Identify which cell holds the provided text, then report its [X, Y] central coordinate. 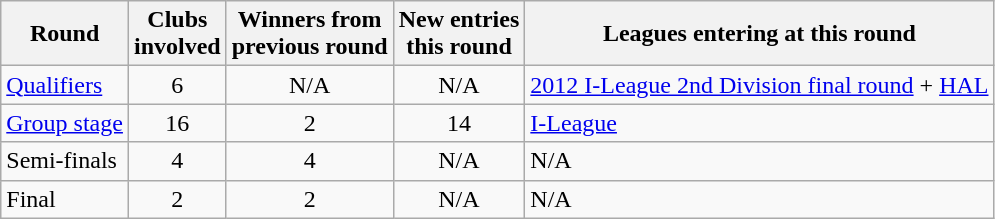
16 [177, 123]
New entriesthis round [459, 34]
2012 I-League 2nd Division final round + HAL [760, 85]
Qualifiers [65, 85]
Clubsinvolved [177, 34]
Leagues entering at this round [760, 34]
Round [65, 34]
I-League [760, 123]
14 [459, 123]
Winners fromprevious round [310, 34]
Semi-finals [65, 161]
Final [65, 199]
6 [177, 85]
Group stage [65, 123]
